Return [x, y] of the center of cell containing provided text 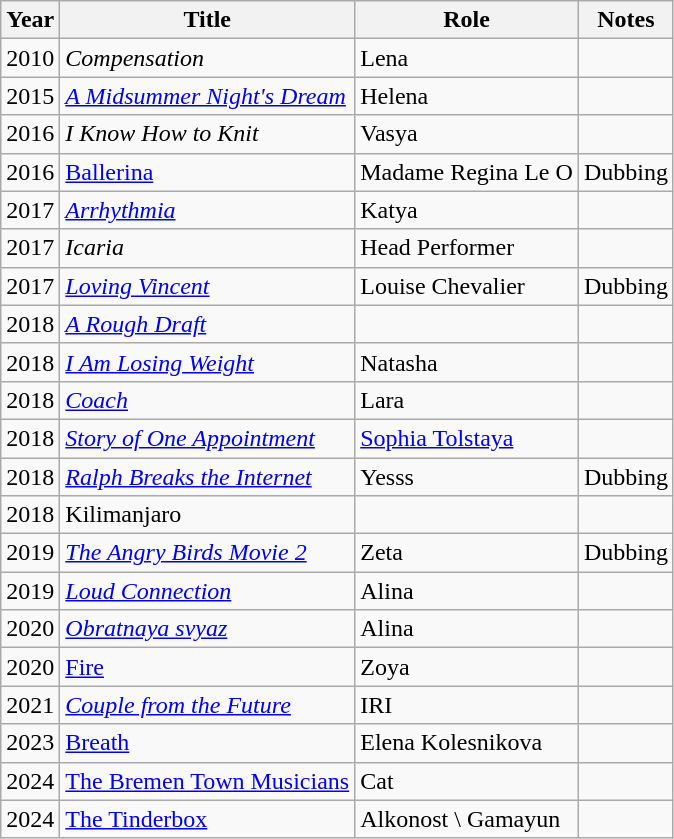
Helena [467, 96]
IRI [467, 705]
Loving Vincent [208, 286]
A Rough Draft [208, 324]
Ballerina [208, 172]
Icaria [208, 248]
Lena [467, 58]
Story of One Appointment [208, 438]
Obratnaya svyaz [208, 629]
Vasya [467, 134]
Breath [208, 743]
Role [467, 20]
Kilimanjaro [208, 515]
Zeta [467, 553]
Natasha [467, 362]
Couple from the Future [208, 705]
Madame Regina Le O [467, 172]
Head Performer [467, 248]
Fire [208, 667]
Alkonost \ Gamayun [467, 819]
Katya [467, 210]
I Know How to Knit [208, 134]
The Tinderbox [208, 819]
Year [30, 20]
Lara [467, 400]
2023 [30, 743]
The Bremen Town Musicians [208, 781]
2015 [30, 96]
Louise Chevalier [467, 286]
A Midsummer Night's Dream [208, 96]
Coach [208, 400]
I Am Losing Weight [208, 362]
Arrhythmia [208, 210]
Cat [467, 781]
Compensation [208, 58]
Yesss [467, 477]
Ralph Breaks the Internet [208, 477]
The Angry Birds Movie 2 [208, 553]
2010 [30, 58]
Notes [626, 20]
Elena Kolesnikova [467, 743]
2021 [30, 705]
Title [208, 20]
Zoya [467, 667]
Loud Connection [208, 591]
Sophia Tolstaya [467, 438]
